Return the (x, y) coordinate for the center point of the cell that contains the specified text.  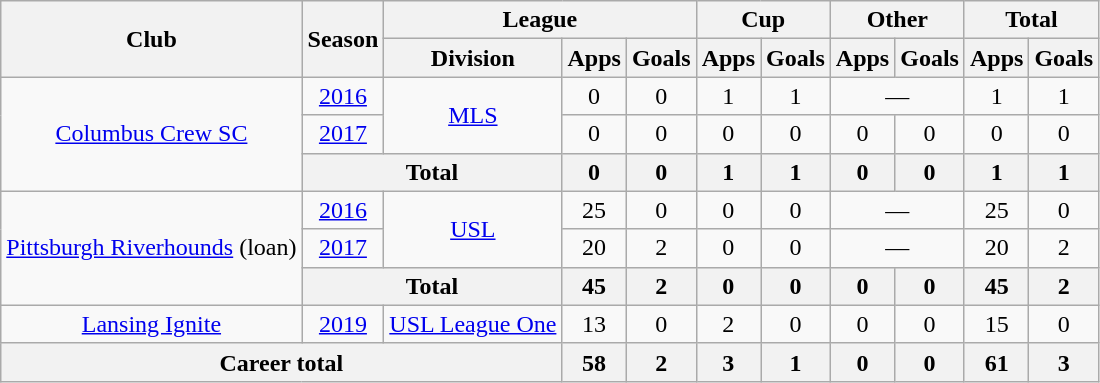
Division (473, 58)
League (540, 20)
Pittsburgh Riverhounds (loan) (152, 248)
Season (343, 39)
Career total (282, 362)
Club (152, 39)
Other (897, 20)
13 (594, 324)
USL League One (473, 324)
Lansing Ignite (152, 324)
58 (594, 362)
15 (996, 324)
2019 (343, 324)
Columbus Crew SC (152, 134)
61 (996, 362)
USL (473, 229)
MLS (473, 115)
Cup (763, 20)
